Output the [x, y] coordinate of the center of the cell containing the given text.  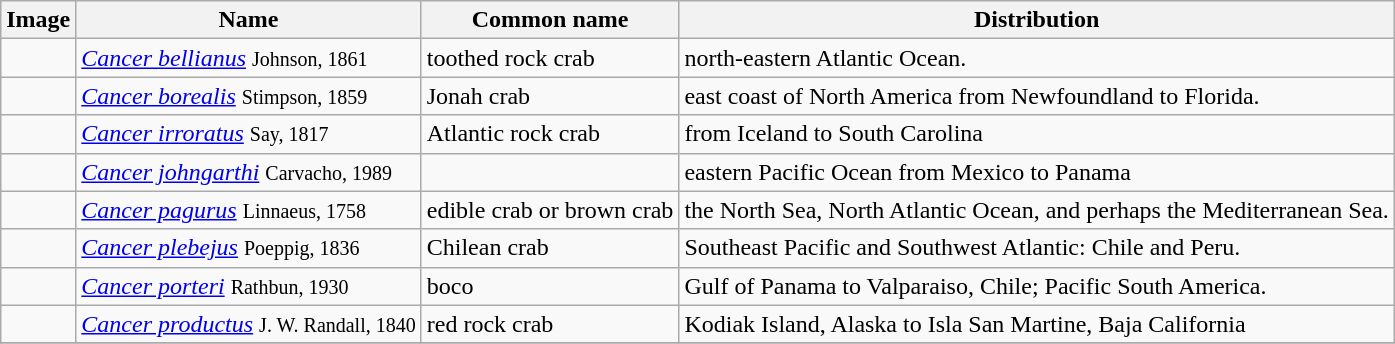
Cancer irroratus Say, 1817 [248, 134]
Cancer bellianus Johnson, 1861 [248, 58]
Common name [550, 20]
boco [550, 286]
Cancer borealis Stimpson, 1859 [248, 96]
Southeast Pacific and Southwest Atlantic: Chile and Peru. [1036, 248]
red rock crab [550, 324]
from Iceland to South Carolina [1036, 134]
Jonah crab [550, 96]
Kodiak Island, Alaska to Isla San Martine, Baja California [1036, 324]
east coast of North America from Newfoundland to Florida. [1036, 96]
Name [248, 20]
edible crab or brown crab [550, 210]
Cancer porteri Rathbun, 1930 [248, 286]
the North Sea, North Atlantic Ocean, and perhaps the Mediterranean Sea. [1036, 210]
Cancer productus J. W. Randall, 1840 [248, 324]
toothed rock crab [550, 58]
Gulf of Panama to Valparaiso, Chile; Pacific South America. [1036, 286]
Chilean crab [550, 248]
Cancer pagurus Linnaeus, 1758 [248, 210]
Cancer johngarthi Carvacho, 1989 [248, 172]
north-eastern Atlantic Ocean. [1036, 58]
Atlantic rock crab [550, 134]
Cancer plebejus Poeppig, 1836 [248, 248]
Distribution [1036, 20]
Image [38, 20]
eastern Pacific Ocean from Mexico to Panama [1036, 172]
